Identify which cell holds the provided text, then report its (X, Y) central coordinate. 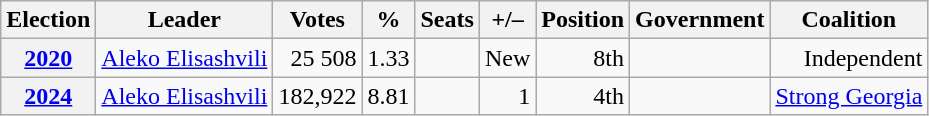
Strong Georgia (849, 96)
2020 (48, 58)
Coalition (849, 20)
8th (583, 58)
4th (583, 96)
1.33 (388, 58)
% (388, 20)
+/– (507, 20)
Independent (849, 58)
Votes (318, 20)
Leader (184, 20)
Election (48, 20)
Seats (447, 20)
25 508 (318, 58)
New (507, 58)
2024 (48, 96)
1 (507, 96)
Position (583, 20)
182,922 (318, 96)
8.81 (388, 96)
Government (700, 20)
